Determine the [X, Y] coordinate at the center of the cell enclosing the given text.  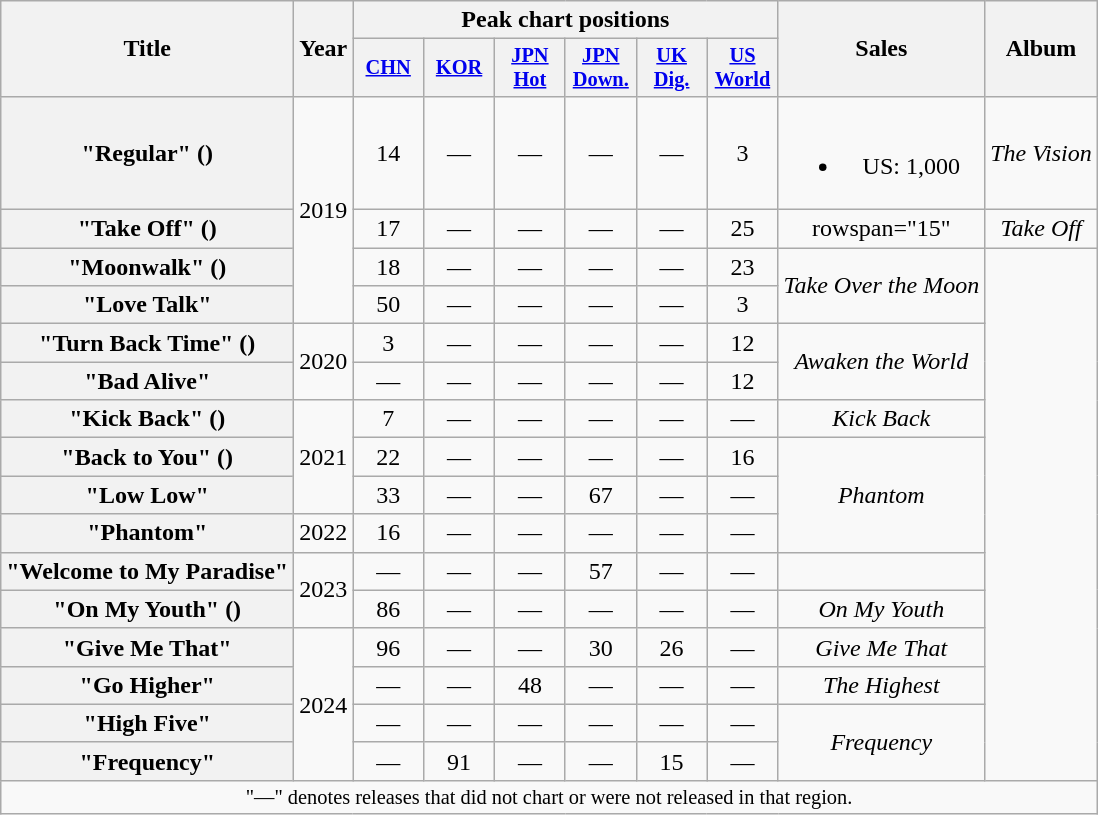
22 [388, 457]
91 [460, 761]
2020 [324, 362]
48 [530, 685]
7 [388, 419]
2021 [324, 457]
"Love Talk" [148, 305]
Awaken the World [882, 362]
"Moonwalk" () [148, 267]
86 [388, 609]
25 [742, 229]
Take Off [1042, 229]
Phantom [882, 495]
"Go Higher" [148, 685]
14 [388, 152]
33 [388, 495]
"Take Off" () [148, 229]
67 [600, 495]
"Phantom" [148, 533]
Title [148, 49]
"Bad Alive" [148, 381]
2023 [324, 590]
"Give Me That" [148, 647]
"—" denotes releases that did not chart or were not released in that region. [550, 797]
Frequency [882, 742]
USWorld [742, 68]
"Back to You" () [148, 457]
"High Five" [148, 723]
2019 [324, 210]
2022 [324, 533]
UK Dig. [672, 68]
The Highest [882, 685]
2024 [324, 704]
26 [672, 647]
17 [388, 229]
Give Me That [882, 647]
57 [600, 571]
15 [672, 761]
"Welcome to My Paradise" [148, 571]
JPNHot [530, 68]
US: 1,000 [882, 152]
23 [742, 267]
Album [1042, 49]
50 [388, 305]
"Low Low" [148, 495]
"Turn Back Time" () [148, 343]
CHN [388, 68]
"Regular" () [148, 152]
"On My Youth" () [148, 609]
"Frequency" [148, 761]
The Vision [1042, 152]
Sales [882, 49]
Kick Back [882, 419]
Take Over the Moon [882, 286]
Peak chart positions [566, 20]
Year [324, 49]
18 [388, 267]
30 [600, 647]
On My Youth [882, 609]
96 [388, 647]
KOR [460, 68]
"Kick Back" () [148, 419]
JPNDown. [600, 68]
rowspan="15" [882, 229]
